Capture the cell that displays the provided text and extract its (x, y) central coordinate. 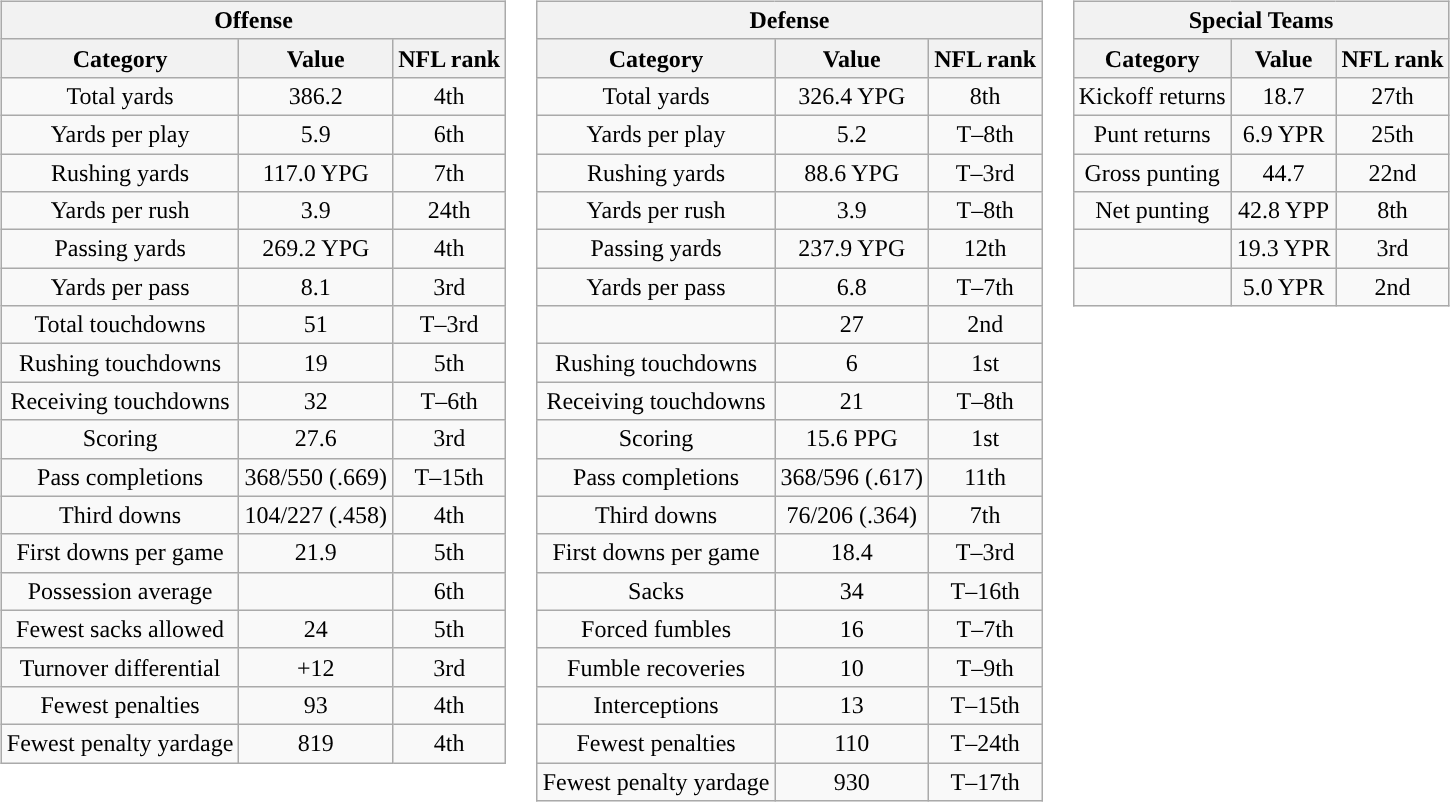
Possession average (120, 591)
Sacks (656, 591)
44.7 (1284, 173)
10 (852, 667)
27th (1392, 96)
386.2 (316, 96)
Net punting (1152, 211)
24th (450, 211)
819 (316, 743)
18.4 (852, 553)
T–6th (450, 401)
6.9 YPR (1284, 134)
88.6 YPG (852, 173)
326.4 YPG (852, 96)
15.6 PPG (852, 439)
27 (852, 325)
19.3 YPR (1284, 249)
21.9 (316, 553)
T–9th (986, 667)
104/227 (.458) (316, 515)
Interceptions (656, 705)
110 (852, 743)
25th (1392, 134)
22nd (1392, 173)
Total touchdowns (120, 325)
237.9 YPG (852, 249)
18.7 (1284, 96)
16 (852, 629)
76/206 (.364) (852, 515)
Forced fumbles (656, 629)
T–16th (986, 591)
Punt returns (1152, 134)
269.2 YPG (316, 249)
Kickoff returns (1152, 96)
19 (316, 363)
8.1 (316, 287)
Fumble recoveries (656, 667)
13 (852, 705)
Defense (789, 20)
Turnover differential (120, 667)
27.6 (316, 439)
12th (986, 249)
117.0 YPG (316, 173)
34 (852, 591)
32 (316, 401)
T–24th (986, 743)
6 (852, 363)
51 (316, 325)
24 (316, 629)
6.8 (852, 287)
11th (986, 477)
5.0 YPR (1284, 287)
42.8 YPP (1284, 211)
Gross punting (1152, 173)
930 (852, 781)
+12 (316, 667)
5.2 (852, 134)
Fewest sacks allowed (120, 629)
368/596 (.617) (852, 477)
Special Teams (1261, 20)
93 (316, 705)
5.9 (316, 134)
T–17th (986, 781)
368/550 (.669) (316, 477)
21 (852, 401)
Offense (253, 20)
